Extract the [x, y] coordinate from the center of the cell holding the provided text.  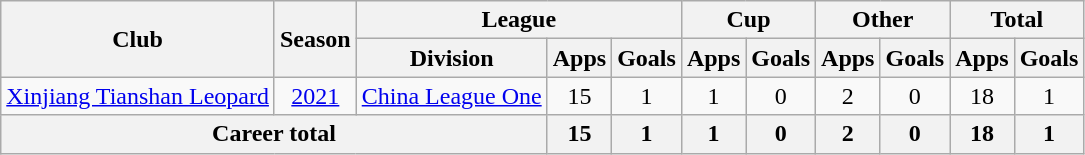
Club [138, 39]
Season [315, 39]
Division [452, 58]
League [518, 20]
Total [1017, 20]
2021 [315, 96]
Career total [274, 134]
Xinjiang Tianshan Leopard [138, 96]
Cup [748, 20]
China League One [452, 96]
Other [883, 20]
